Capture the cell that displays the provided text and extract its [x, y] central coordinate. 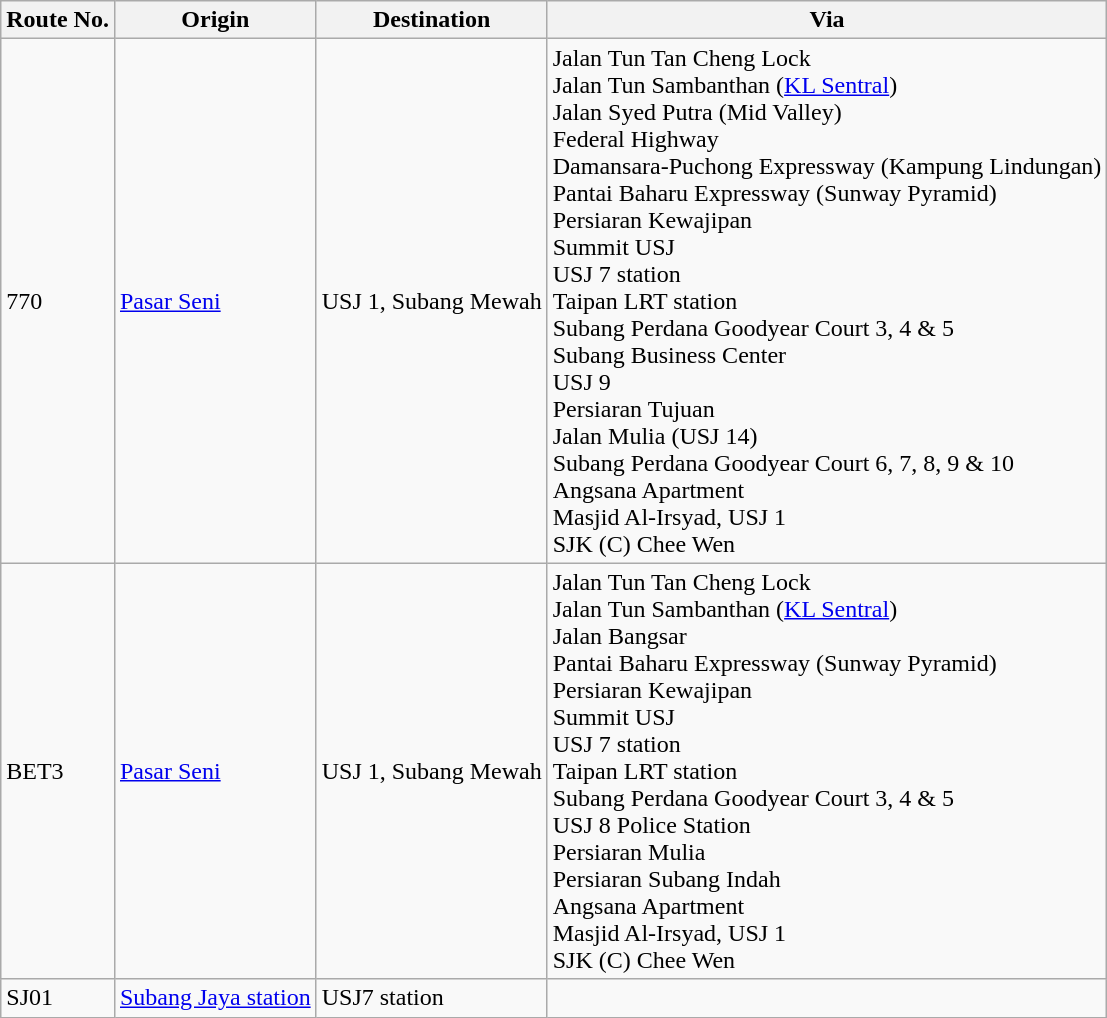
SJ01 [58, 998]
Via [827, 20]
Subang Jaya station [215, 998]
Route No. [58, 20]
USJ7 station [432, 998]
Destination [432, 20]
Origin [215, 20]
770 [58, 301]
BET3 [58, 771]
